Extract the [X, Y] coordinate from the center of the cell holding the provided text.  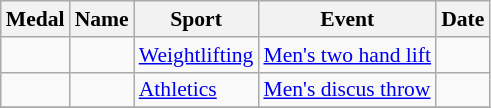
Men's discus throw [347, 90]
Men's two hand lift [347, 55]
Date [462, 19]
Athletics [196, 90]
Weightlifting [196, 55]
Sport [196, 19]
Event [347, 19]
Medal [36, 19]
Name [102, 19]
